Provide the [X, Y] coordinate of the cell's center where the given text is located.  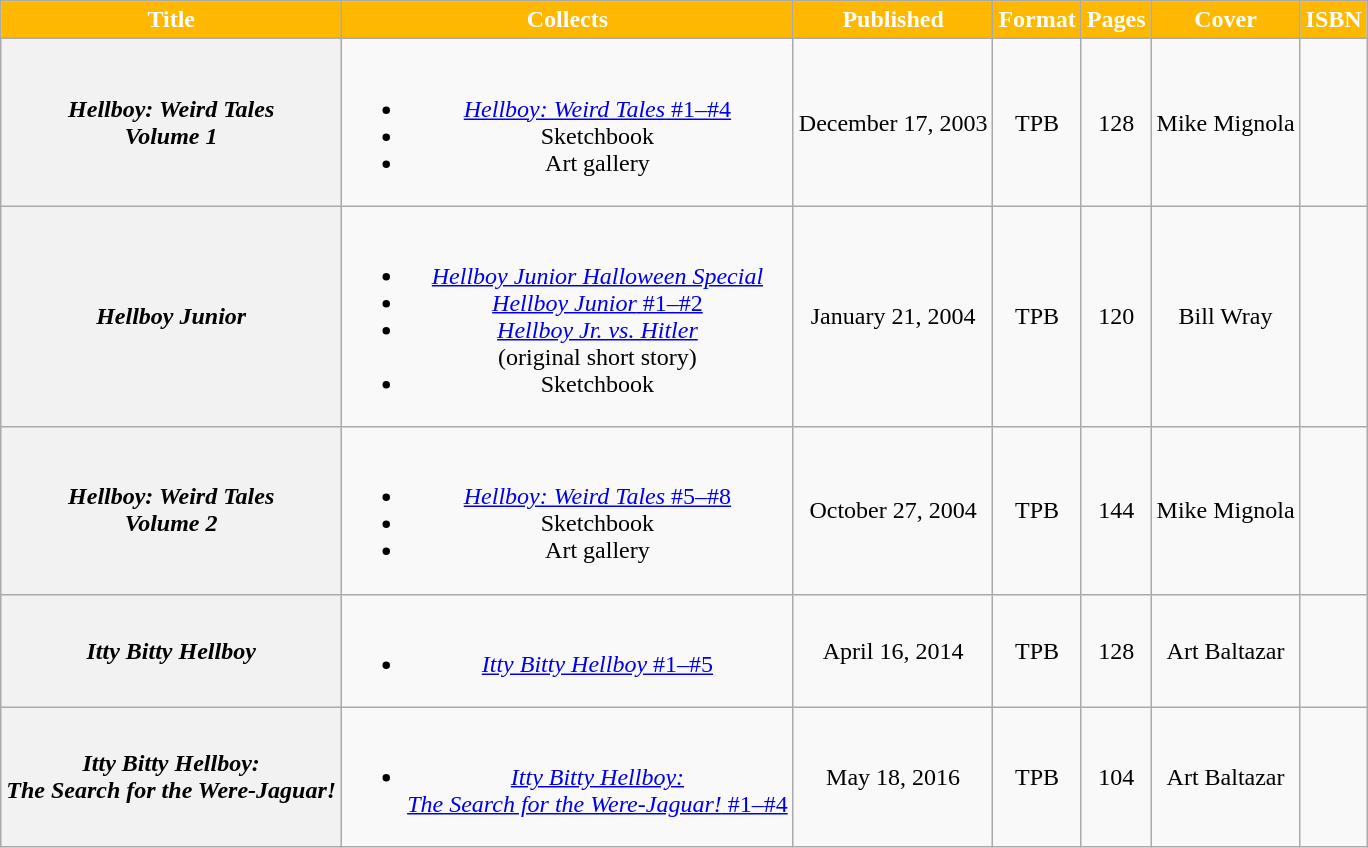
Itty Bitty Hellboy:The Search for the Were-Jaguar! [172, 777]
144 [1116, 510]
ISBN [1334, 20]
Hellboy Junior Halloween SpecialHellboy Junior #1–#2Hellboy Jr. vs. Hitler(original short story)Sketchbook [568, 316]
Itty Bitty Hellboy:The Search for the Were-Jaguar! #1–#4 [568, 777]
Title [172, 20]
Itty Bitty Hellboy #1–#5 [568, 650]
Bill Wray [1226, 316]
104 [1116, 777]
Published [893, 20]
Format [1037, 20]
Hellboy Junior [172, 316]
Itty Bitty Hellboy [172, 650]
Hellboy: Weird Tales #5–#8SketchbookArt gallery [568, 510]
April 16, 2014 [893, 650]
January 21, 2004 [893, 316]
May 18, 2016 [893, 777]
Hellboy: Weird TalesVolume 1 [172, 122]
Collects [568, 20]
Hellboy: Weird TalesVolume 2 [172, 510]
Cover [1226, 20]
Pages [1116, 20]
October 27, 2004 [893, 510]
Hellboy: Weird Tales #1–#4SketchbookArt gallery [568, 122]
December 17, 2003 [893, 122]
120 [1116, 316]
